Detect which cell encompasses the target text, then output its [x, y] center coordinate. 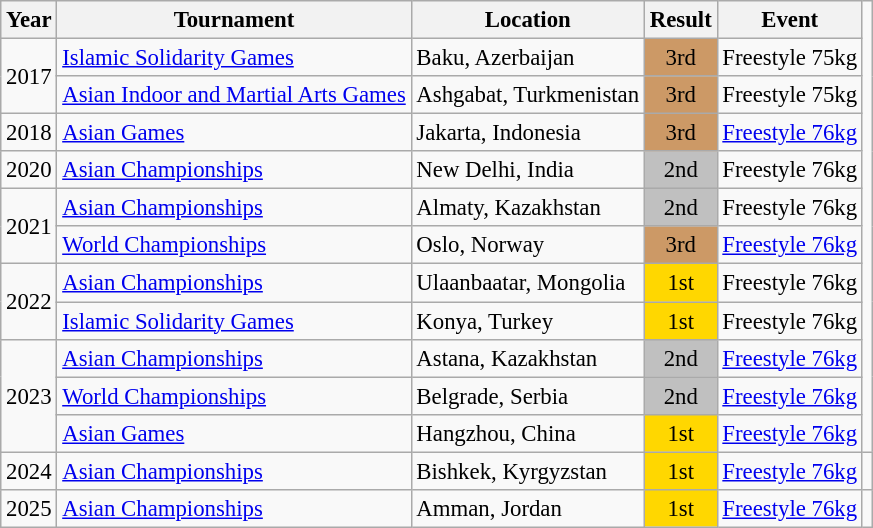
Tournament [234, 20]
2017 [29, 76]
Ashgabat, Turkmenistan [528, 95]
2021 [29, 226]
Belgrade, Serbia [528, 396]
Baku, Azerbaijan [528, 58]
Jakarta, Indonesia [528, 133]
Bishkek, Kyrgyzstan [528, 471]
Event [790, 20]
Konya, Turkey [528, 321]
2022 [29, 302]
New Delhi, India [528, 170]
2020 [29, 170]
Asian Indoor and Martial Arts Games [234, 95]
2018 [29, 133]
2023 [29, 396]
Location [528, 20]
Almaty, Kazakhstan [528, 208]
2024 [29, 471]
2025 [29, 509]
Result [680, 20]
Amman, Jordan [528, 509]
Oslo, Norway [528, 245]
Hangzhou, China [528, 433]
Year [29, 20]
Astana, Kazakhstan [528, 358]
Ulaanbaatar, Mongolia [528, 283]
